Provide the (X, Y) coordinate of the cell's center where the given text is located.  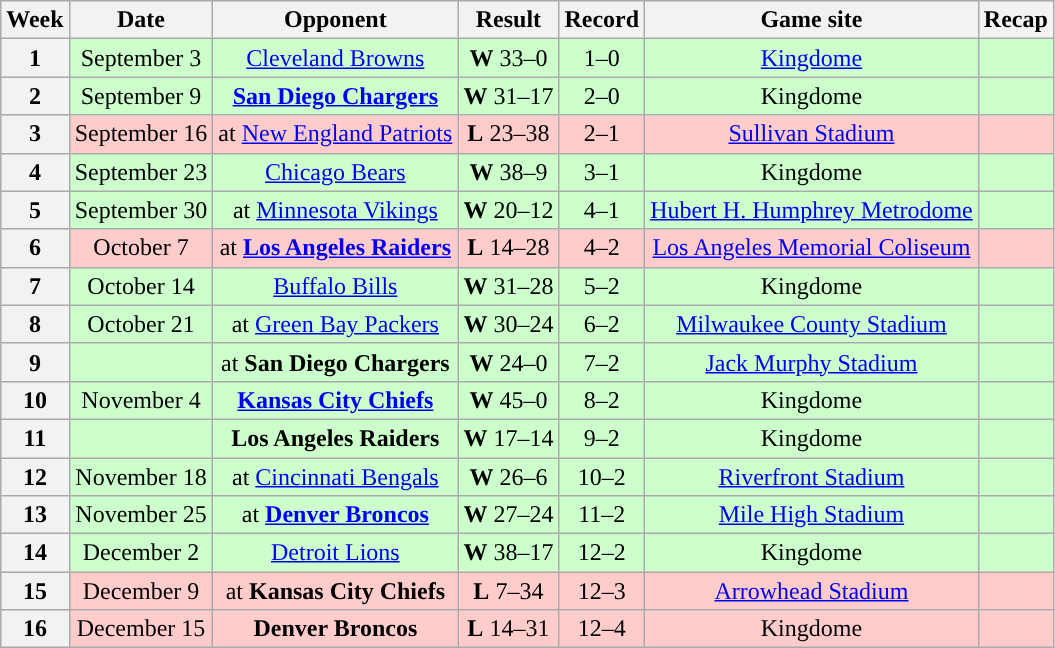
L 14–28 (508, 248)
W 20–12 (508, 210)
11–2 (602, 515)
14 (35, 553)
at San Diego Chargers (336, 362)
8 (35, 324)
12–3 (602, 591)
Arrowhead Stadium (812, 591)
October 14 (141, 286)
at Kansas City Chiefs (336, 591)
Riverfront Stadium (812, 477)
4–1 (602, 210)
W 24–0 (508, 362)
13 (35, 515)
11 (35, 438)
6 (35, 248)
November 25 (141, 515)
at Minnesota Vikings (336, 210)
Los Angeles Memorial Coliseum (812, 248)
October 21 (141, 324)
9–2 (602, 438)
2–0 (602, 96)
W 33–0 (508, 58)
at Denver Broncos (336, 515)
W 38–9 (508, 172)
September 16 (141, 134)
2–1 (602, 134)
W 45–0 (508, 400)
Buffalo Bills (336, 286)
5 (35, 210)
September 9 (141, 96)
at Cincinnati Bengals (336, 477)
7–2 (602, 362)
Recap (1016, 20)
12–4 (602, 629)
December 9 (141, 591)
at Los Angeles Raiders (336, 248)
L 7–34 (508, 591)
Week (35, 20)
Chicago Bears (336, 172)
Date (141, 20)
December 2 (141, 553)
W 38–17 (508, 553)
W 26–6 (508, 477)
Hubert H. Humphrey Metrodome (812, 210)
Result (508, 20)
L 23–38 (508, 134)
12 (35, 477)
Record (602, 20)
1 (35, 58)
9 (35, 362)
Denver Broncos (336, 629)
3 (35, 134)
Jack Murphy Stadium (812, 362)
12–2 (602, 553)
W 30–24 (508, 324)
at New England Patriots (336, 134)
10 (35, 400)
3–1 (602, 172)
September 23 (141, 172)
September 30 (141, 210)
2 (35, 96)
Los Angeles Raiders (336, 438)
Kansas City Chiefs (336, 400)
1–0 (602, 58)
December 15 (141, 629)
L 14–31 (508, 629)
Game site (812, 20)
8–2 (602, 400)
at Green Bay Packers (336, 324)
6–2 (602, 324)
October 7 (141, 248)
San Diego Chargers (336, 96)
7 (35, 286)
November 18 (141, 477)
November 4 (141, 400)
4–2 (602, 248)
September 3 (141, 58)
W 27–24 (508, 515)
15 (35, 591)
5–2 (602, 286)
16 (35, 629)
4 (35, 172)
Mile High Stadium (812, 515)
Opponent (336, 20)
Cleveland Browns (336, 58)
W 31–28 (508, 286)
10–2 (602, 477)
W 17–14 (508, 438)
W 31–17 (508, 96)
Sullivan Stadium (812, 134)
Detroit Lions (336, 553)
Milwaukee County Stadium (812, 324)
